Locate the cell with the specified text and output its [X, Y] center coordinate. 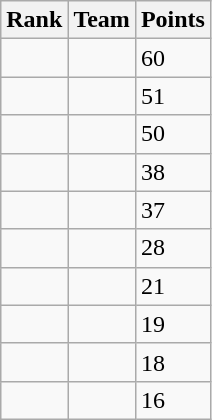
Points [172, 20]
Rank [34, 20]
19 [172, 324]
60 [172, 58]
21 [172, 286]
50 [172, 134]
18 [172, 362]
16 [172, 400]
28 [172, 248]
37 [172, 210]
38 [172, 172]
Team [102, 20]
51 [172, 96]
